Search for the cell housing the specified text and yield its (X, Y) center coordinate. 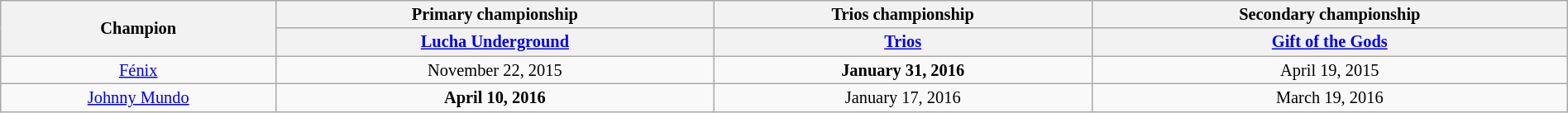
January 17, 2016 (903, 97)
April 19, 2015 (1330, 70)
Trios championship (903, 14)
Trios (903, 42)
Secondary championship (1330, 14)
Gift of the Gods (1330, 42)
April 10, 2016 (495, 97)
January 31, 2016 (903, 70)
Fénix (139, 70)
Johnny Mundo (139, 97)
Lucha Underground (495, 42)
November 22, 2015 (495, 70)
Primary championship (495, 14)
Champion (139, 28)
March 19, 2016 (1330, 97)
